Provide the (X, Y) coordinate of the cell's center where the given text is located.  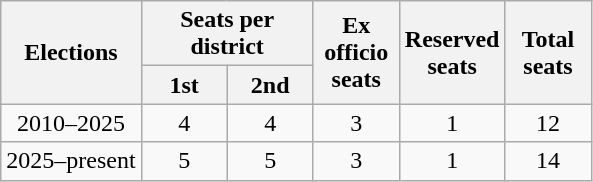
2025–present (71, 161)
Elections (71, 52)
Reserved seats (452, 52)
Ex officio seats (356, 52)
2nd (270, 85)
Seats per district (227, 34)
Total seats (548, 52)
14 (548, 161)
12 (548, 123)
2010–2025 (71, 123)
1st (184, 85)
